Provide the (x, y) coordinate of the cell's center where the given text is located.  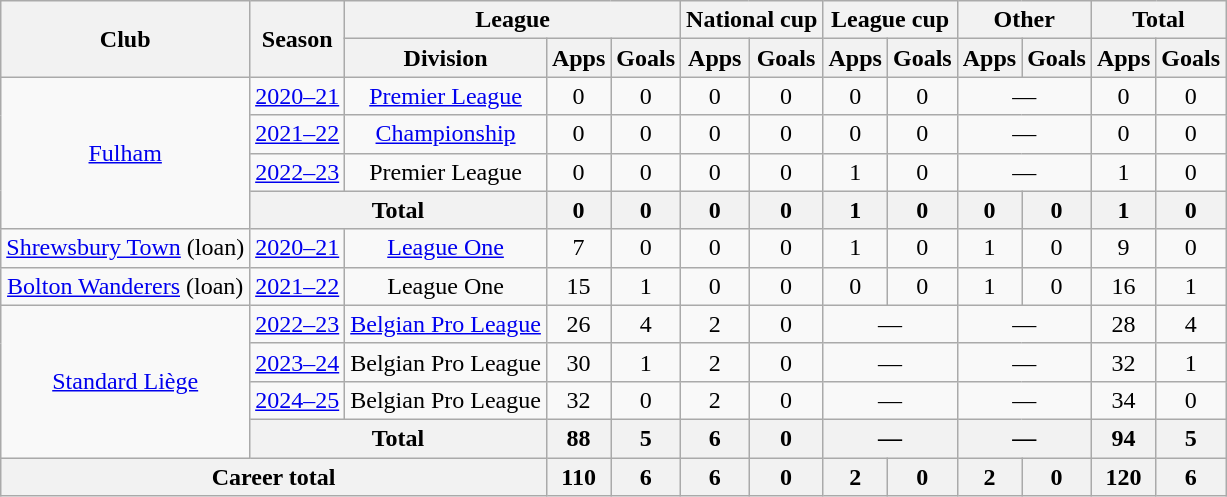
2023–24 (298, 362)
26 (578, 324)
Standard Liège (126, 381)
9 (1123, 248)
15 (578, 286)
28 (1123, 324)
Career total (274, 477)
Shrewsbury Town (loan) (126, 248)
Division (446, 58)
Championship (446, 134)
94 (1123, 438)
16 (1123, 286)
League (513, 20)
30 (578, 362)
Bolton Wanderers (loan) (126, 286)
110 (578, 477)
34 (1123, 400)
88 (578, 438)
Club (126, 39)
League cup (890, 20)
Season (298, 39)
National cup (752, 20)
Other (1024, 20)
120 (1123, 477)
Fulham (126, 153)
7 (578, 248)
2024–25 (298, 400)
